From the cell containing the given text, extract its center point as [X, Y] coordinate. 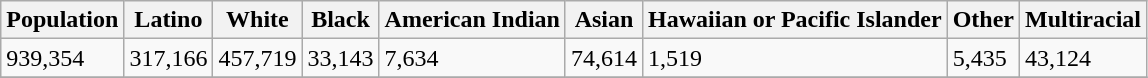
Asian [604, 20]
33,143 [340, 58]
Hawaiian or Pacific Islander [796, 20]
5,435 [983, 58]
939,354 [62, 58]
7,634 [472, 58]
Black [340, 20]
American Indian [472, 20]
457,719 [258, 58]
Latino [168, 20]
White [258, 20]
43,124 [1084, 58]
Multiracial [1084, 20]
Population [62, 20]
74,614 [604, 58]
Other [983, 20]
317,166 [168, 58]
1,519 [796, 58]
